Provide the (X, Y) coordinate of the cell's center where the given text is located.  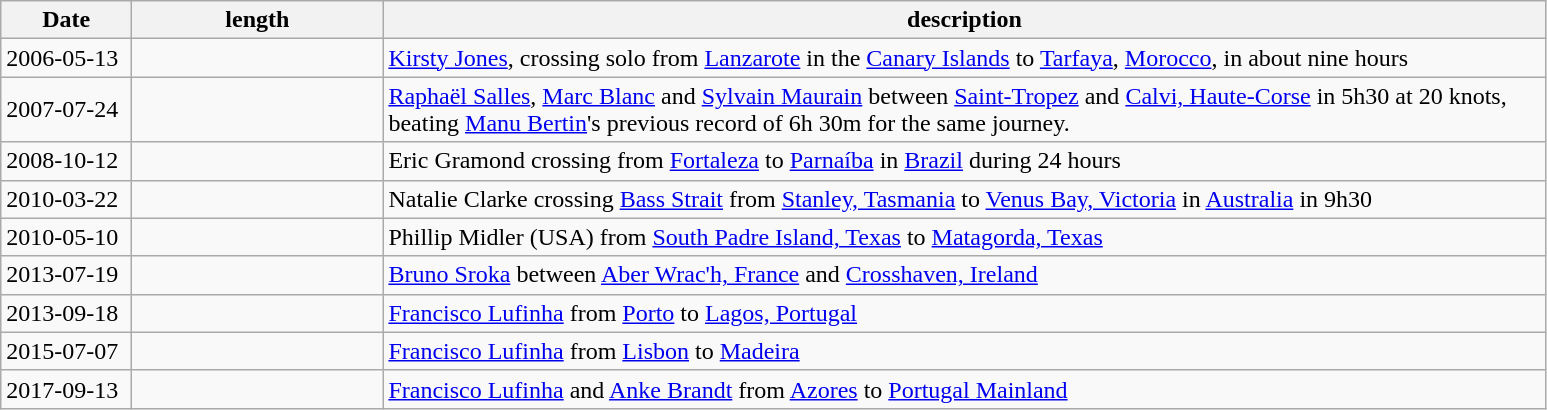
Natalie Clarke crossing Bass Strait from Stanley, Tasmania to Venus Bay, Victoria in Australia in 9h30 (964, 199)
Bruno Sroka between Aber Wrac'h, France and Crosshaven, Ireland (964, 275)
Francisco Lufinha and Anke Brandt from Azores to Portugal Mainland (964, 389)
Kirsty Jones, crossing solo from Lanzarote in the Canary Islands to Tarfaya, Morocco, in about nine hours (964, 58)
2015-07-07 (66, 351)
2007-07-24 (66, 110)
Date (66, 20)
2010-03-22 (66, 199)
2013-09-18 (66, 313)
Eric Gramond crossing from Fortaleza to Parnaíba in Brazil during 24 hours (964, 161)
description (964, 20)
2010-05-10 (66, 237)
Francisco Lufinha from Porto to Lagos, Portugal (964, 313)
Phillip Midler (USA) from South Padre Island, Texas to Matagorda, Texas (964, 237)
length (258, 20)
2008-10-12 (66, 161)
Francisco Lufinha from Lisbon to Madeira (964, 351)
2017-09-13 (66, 389)
2013-07-19 (66, 275)
2006-05-13 (66, 58)
